Provide the (X, Y) coordinate of the cell's center where the given text is located.  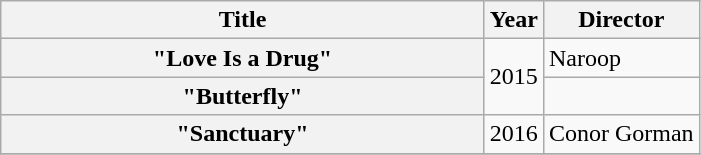
"Butterfly" (243, 96)
"Love Is a Drug" (243, 58)
"Sanctuary" (243, 134)
Director (621, 20)
Title (243, 20)
Year (514, 20)
2015 (514, 77)
Naroop (621, 58)
Conor Gorman (621, 134)
2016 (514, 134)
